From the cell containing the given text, extract its center point as (x, y) coordinate. 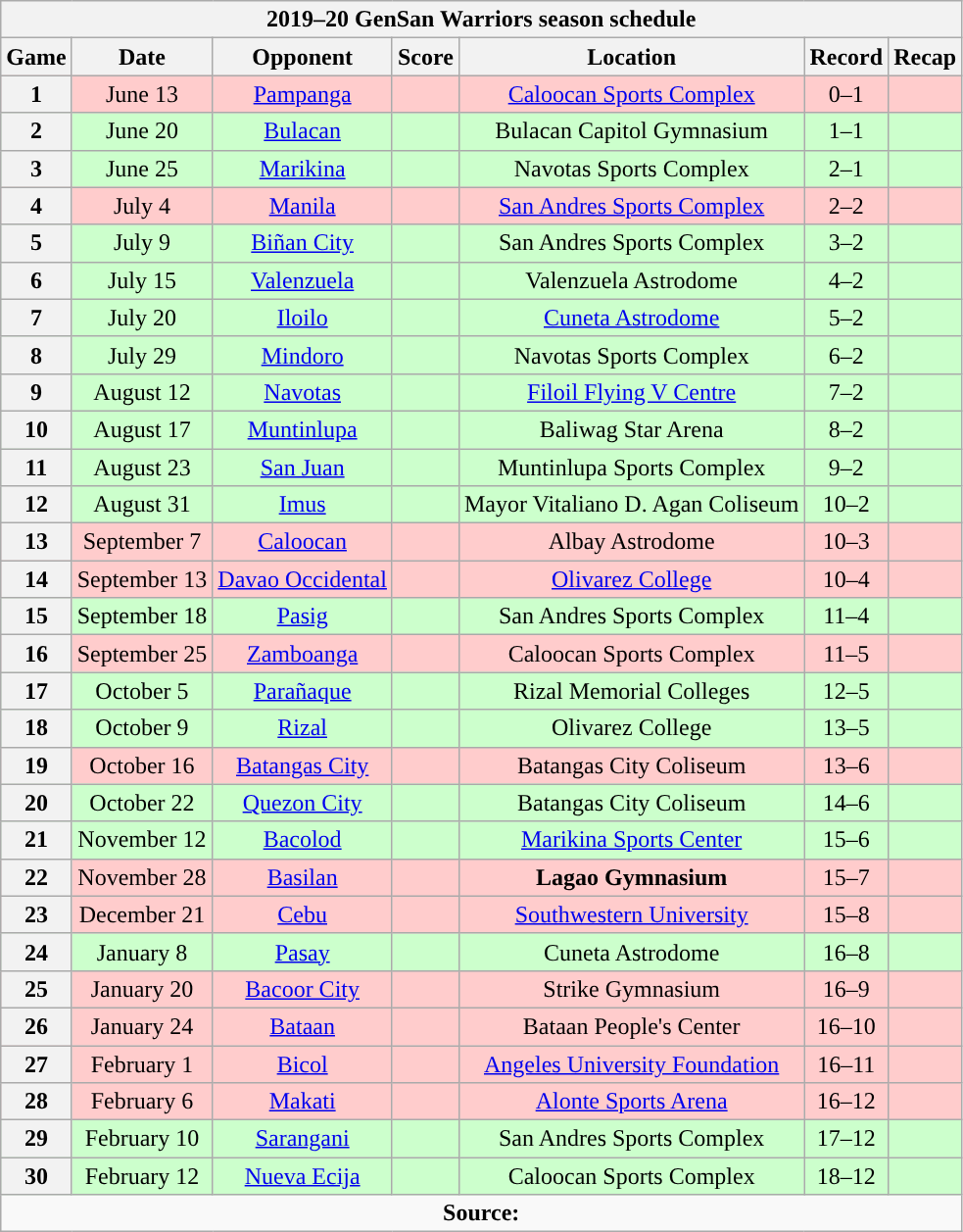
Batangas City (303, 765)
August 31 (142, 505)
1 (36, 94)
2019–20 GenSan Warriors season schedule (482, 20)
Filoil Flying V Centre (631, 392)
16–8 (846, 952)
8 (36, 355)
9–2 (846, 468)
Nueva Ecija (303, 1176)
Alonte Sports Arena (631, 1102)
4 (36, 206)
2–1 (846, 169)
Mindoro (303, 355)
July 29 (142, 355)
July 15 (142, 280)
Rizal (303, 728)
Quezon City (303, 803)
28 (36, 1102)
Marikina (303, 169)
2–2 (846, 206)
Location (631, 57)
10–3 (846, 542)
15 (36, 616)
Albay Astrodome (631, 542)
June 13 (142, 94)
Opponent (303, 57)
Valenzuela Astrodome (631, 280)
October 16 (142, 765)
Pampanga (303, 94)
January 20 (142, 989)
1–1 (846, 131)
Bacolod (303, 840)
8–2 (846, 429)
16 (36, 654)
February 1 (142, 1063)
Manila (303, 206)
August 12 (142, 392)
17–12 (846, 1139)
Strike Gymnasium (631, 989)
November 12 (142, 840)
3 (36, 169)
2 (36, 131)
Bulacan Capitol Gymnasium (631, 131)
Baliwag Star Arena (631, 429)
23 (36, 914)
Source: (482, 1213)
Bacoor City (303, 989)
16–11 (846, 1063)
11 (36, 468)
Recap (925, 57)
Makati (303, 1102)
15–6 (846, 840)
June 20 (142, 131)
Bulacan (303, 131)
15–8 (846, 914)
Marikina Sports Center (631, 840)
Lagao Gymnasium (631, 877)
Bicol (303, 1063)
22 (36, 877)
19 (36, 765)
Imus (303, 505)
July 20 (142, 318)
October 5 (142, 691)
17 (36, 691)
July 4 (142, 206)
Bataan (303, 1026)
12 (36, 505)
February 12 (142, 1176)
18–12 (846, 1176)
9 (36, 392)
16–9 (846, 989)
Biñan City (303, 243)
5 (36, 243)
Date (142, 57)
September 7 (142, 542)
10 (36, 429)
21 (36, 840)
6–2 (846, 355)
Sarangani (303, 1139)
Valenzuela (303, 280)
Rizal Memorial Colleges (631, 691)
12–5 (846, 691)
16–10 (846, 1026)
13 (36, 542)
Muntinlupa (303, 429)
October 9 (142, 728)
10–4 (846, 579)
Pasay (303, 952)
December 21 (142, 914)
June 25 (142, 169)
Record (846, 57)
Score (425, 57)
4–2 (846, 280)
August 17 (142, 429)
0–1 (846, 94)
11–4 (846, 616)
Muntinlupa Sports Complex (631, 468)
25 (36, 989)
27 (36, 1063)
Davao Occidental (303, 579)
18 (36, 728)
September 25 (142, 654)
5–2 (846, 318)
September 18 (142, 616)
13–5 (846, 728)
Southwestern University (631, 914)
February 10 (142, 1139)
7–2 (846, 392)
Mayor Vitaliano D. Agan Coliseum (631, 505)
16–12 (846, 1102)
20 (36, 803)
San Juan (303, 468)
Basilan (303, 877)
14 (36, 579)
November 28 (142, 877)
Caloocan (303, 542)
Game (36, 57)
Iloilo (303, 318)
January 24 (142, 1026)
Cebu (303, 914)
3–2 (846, 243)
6 (36, 280)
July 9 (142, 243)
Pasig (303, 616)
10–2 (846, 505)
11–5 (846, 654)
Navotas (303, 392)
October 22 (142, 803)
24 (36, 952)
September 13 (142, 579)
January 8 (142, 952)
29 (36, 1139)
7 (36, 318)
Zamboanga (303, 654)
30 (36, 1176)
August 23 (142, 468)
February 6 (142, 1102)
13–6 (846, 765)
14–6 (846, 803)
Parañaque (303, 691)
Bataan People's Center (631, 1026)
Angeles University Foundation (631, 1063)
15–7 (846, 877)
26 (36, 1026)
